Scan for the cell matching the given text and deliver its [x, y] coordinate at center. 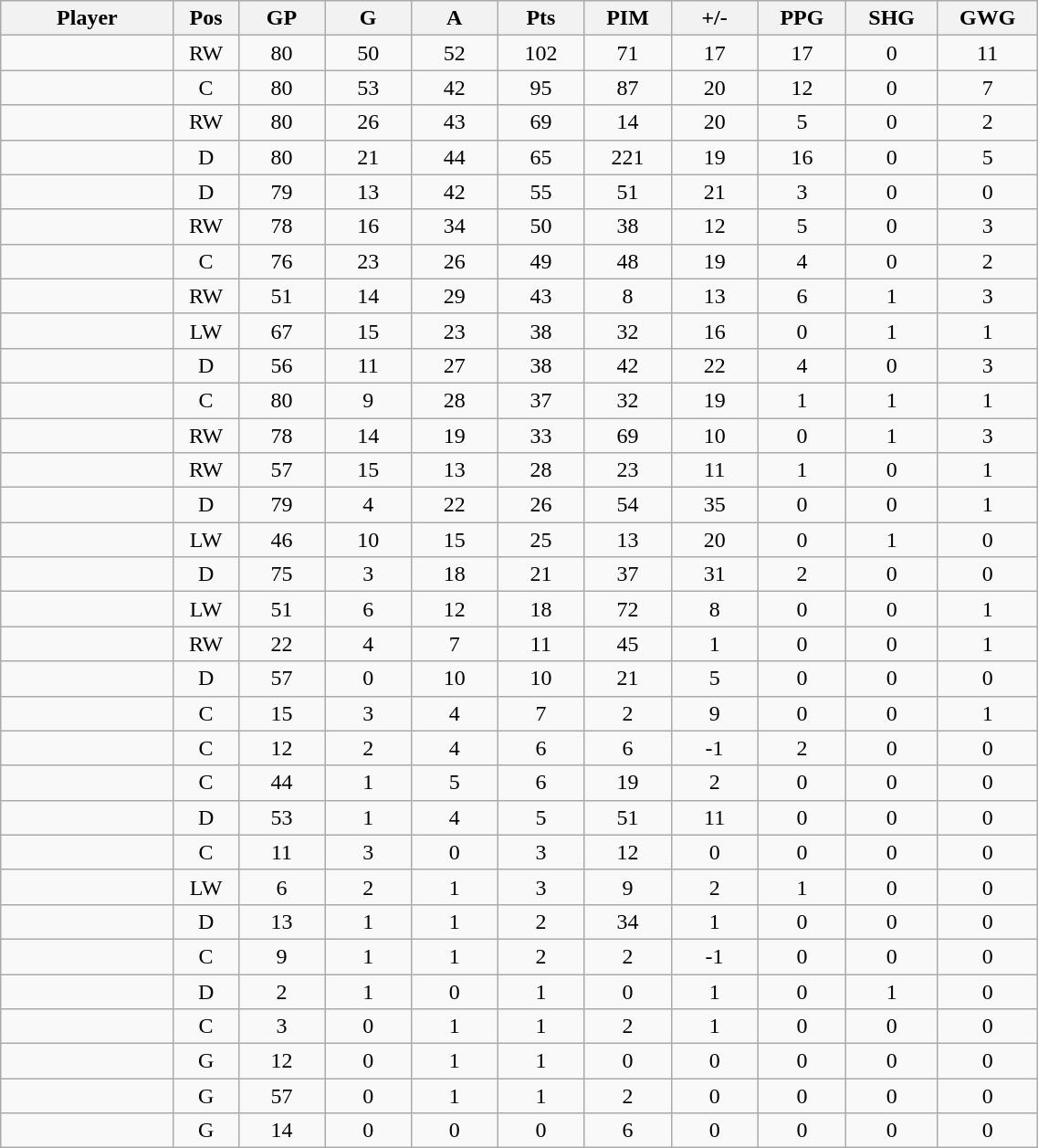
GP [281, 18]
A [455, 18]
54 [628, 505]
Pos [206, 18]
65 [540, 157]
25 [540, 540]
PPG [802, 18]
31 [714, 574]
52 [455, 53]
221 [628, 157]
SHG [892, 18]
35 [714, 505]
48 [628, 261]
56 [281, 365]
46 [281, 540]
Player [88, 18]
102 [540, 53]
67 [281, 331]
72 [628, 609]
Pts [540, 18]
29 [455, 296]
71 [628, 53]
76 [281, 261]
55 [540, 192]
PIM [628, 18]
27 [455, 365]
GWG [987, 18]
45 [628, 644]
75 [281, 574]
+/- [714, 18]
49 [540, 261]
95 [540, 88]
87 [628, 88]
33 [540, 436]
